Scan for the cell matching the given text and deliver its [X, Y] coordinate at center. 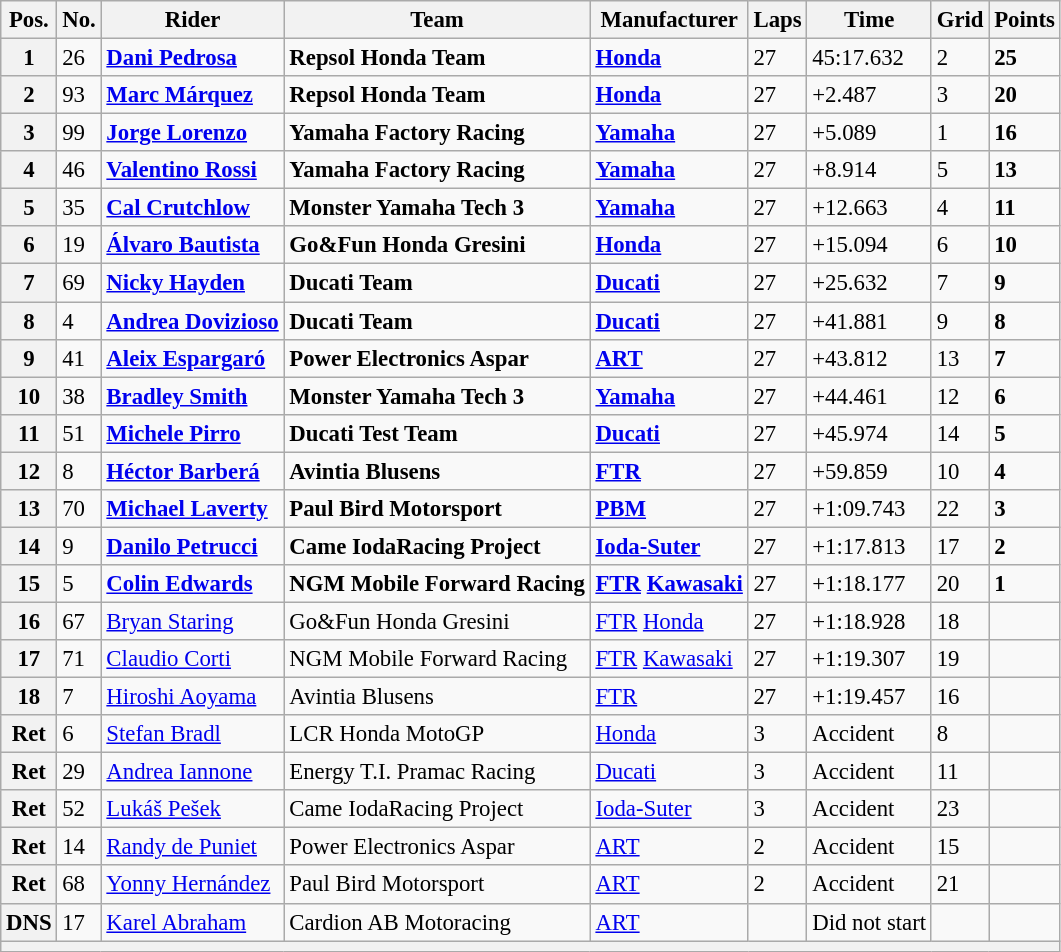
46 [79, 170]
Danilo Petrucci [192, 546]
Energy T.I. Pramac Racing [437, 772]
51 [79, 433]
41 [79, 358]
Dani Pedrosa [192, 58]
Jorge Lorenzo [192, 133]
+1:09.743 [869, 509]
Ducati Test Team [437, 433]
71 [79, 659]
69 [79, 283]
Michele Pirro [192, 433]
+1:18.177 [869, 584]
Nicky Hayden [192, 283]
+1:17.813 [869, 546]
+5.089 [869, 133]
52 [79, 809]
FTR Honda [669, 621]
29 [79, 772]
LCR Honda MotoGP [437, 734]
Andrea Iannone [192, 772]
+12.663 [869, 208]
Aleix Espargaró [192, 358]
Héctor Barberá [192, 471]
PBM [669, 509]
70 [79, 509]
Lukáš Pešek [192, 809]
+25.632 [869, 283]
+41.881 [869, 321]
23 [960, 809]
Álvaro Bautista [192, 245]
Cal Crutchlow [192, 208]
21 [960, 885]
Manufacturer [669, 20]
Time [869, 20]
Grid [960, 20]
Cardion AB Motoracing [437, 922]
Laps [778, 20]
Bryan Staring [192, 621]
+2.487 [869, 95]
+8.914 [869, 170]
Hiroshi Aoyama [192, 697]
+1:18.928 [869, 621]
35 [79, 208]
99 [79, 133]
Did not start [869, 922]
Points [1024, 20]
Karel Abraham [192, 922]
Rider [192, 20]
Randy de Puniet [192, 847]
+44.461 [869, 396]
Valentino Rossi [192, 170]
67 [79, 621]
68 [79, 885]
Stefan Bradl [192, 734]
+1:19.457 [869, 697]
+43.812 [869, 358]
Michael Laverty [192, 509]
22 [960, 509]
Andrea Dovizioso [192, 321]
Bradley Smith [192, 396]
Team [437, 20]
Yonny Hernández [192, 885]
+45.974 [869, 433]
Marc Márquez [192, 95]
25 [1024, 58]
Claudio Corti [192, 659]
38 [79, 396]
DNS [29, 922]
Colin Edwards [192, 584]
45:17.632 [869, 58]
93 [79, 95]
26 [79, 58]
+15.094 [869, 245]
No. [79, 20]
+1:19.307 [869, 659]
Pos. [29, 20]
+59.859 [869, 471]
